Output the (X, Y) coordinate of the center of the cell containing the given text.  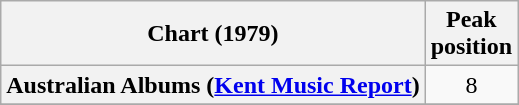
8 (471, 85)
Australian Albums (Kent Music Report) (213, 85)
Peak position (471, 34)
Chart (1979) (213, 34)
